Return [X, Y] of the center of cell containing provided text 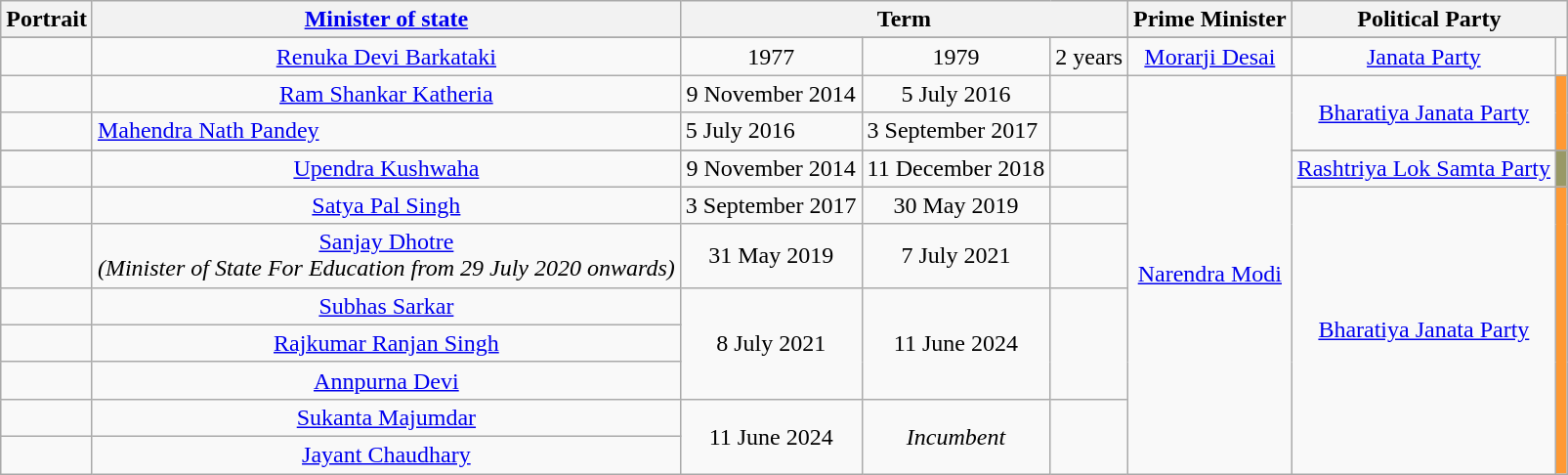
Annpurna Devi [386, 380]
Janata Party [1423, 57]
11 December 2018 [955, 168]
Renuka Devi Barkataki [386, 57]
Incumbent [955, 436]
Satya Pal Singh [386, 205]
30 May 2019 [955, 205]
Political Party [1428, 20]
8 July 2021 [771, 343]
Ram Shankar Katheria [386, 94]
1977 [771, 57]
Sanjay Dhotre(Minister of State For Education from 29 July 2020 onwards) [386, 256]
Sukanta Majumdar [386, 417]
Mahendra Nath Pandey [386, 131]
Minister of state [386, 20]
Rajkumar Ranjan Singh [386, 343]
Narendra Modi [1210, 275]
31 May 2019 [771, 256]
Morarji Desai [1210, 57]
Term [904, 20]
Portrait [47, 20]
1979 [955, 57]
2 years [1089, 57]
Rashtriya Lok Samta Party [1423, 168]
Prime Minister [1210, 20]
Subhas Sarkar [386, 306]
7 July 2021 [955, 256]
Upendra Kushwaha [386, 168]
Jayant Chaudhary [386, 454]
